Extract the (x, y) coordinate from the center of the cell holding the provided text.  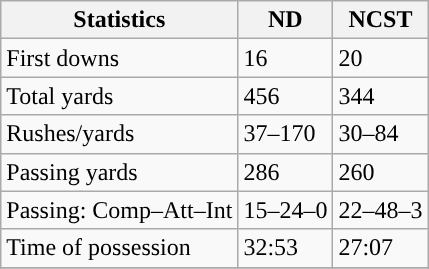
First downs (120, 58)
456 (286, 96)
37–170 (286, 134)
Statistics (120, 20)
Rushes/yards (120, 134)
NCST (380, 20)
286 (286, 172)
16 (286, 58)
260 (380, 172)
Total yards (120, 96)
27:07 (380, 248)
Passing yards (120, 172)
32:53 (286, 248)
ND (286, 20)
15–24–0 (286, 210)
Passing: Comp–Att–Int (120, 210)
22–48–3 (380, 210)
344 (380, 96)
20 (380, 58)
Time of possession (120, 248)
30–84 (380, 134)
